Pinpoint the cell where the given text exists, returning its (x, y) midpoint coordinate. 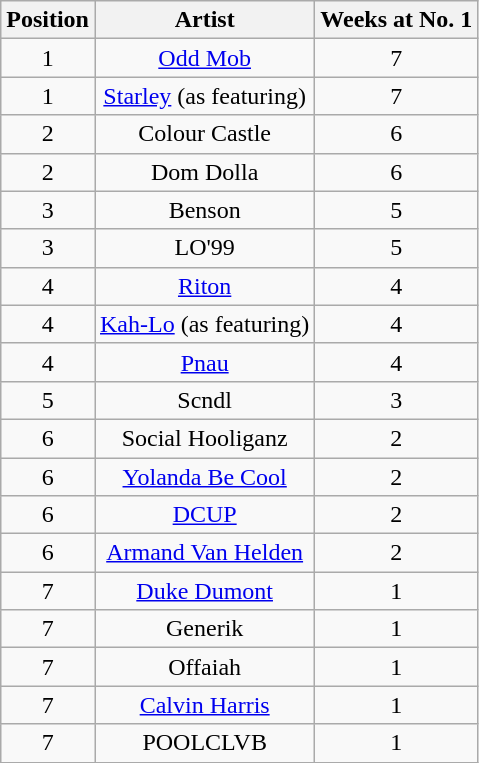
Duke Dumont (204, 591)
Odd Mob (204, 58)
Yolanda Be Cool (204, 477)
Weeks at No. 1 (396, 20)
Armand Van Helden (204, 553)
Colour Castle (204, 134)
Offaiah (204, 667)
Kah-Lo (as featuring) (204, 324)
POOLCLVB (204, 743)
Riton (204, 286)
Generik (204, 629)
Artist (204, 20)
Calvin Harris (204, 705)
Position (48, 20)
Scndl (204, 400)
Dom Dolla (204, 172)
Starley (as featuring) (204, 96)
Pnau (204, 362)
Benson (204, 210)
LO'99 (204, 248)
Social Hooliganz (204, 438)
DCUP (204, 515)
